Output the (x, y) coordinate of the center of the cell containing the given text.  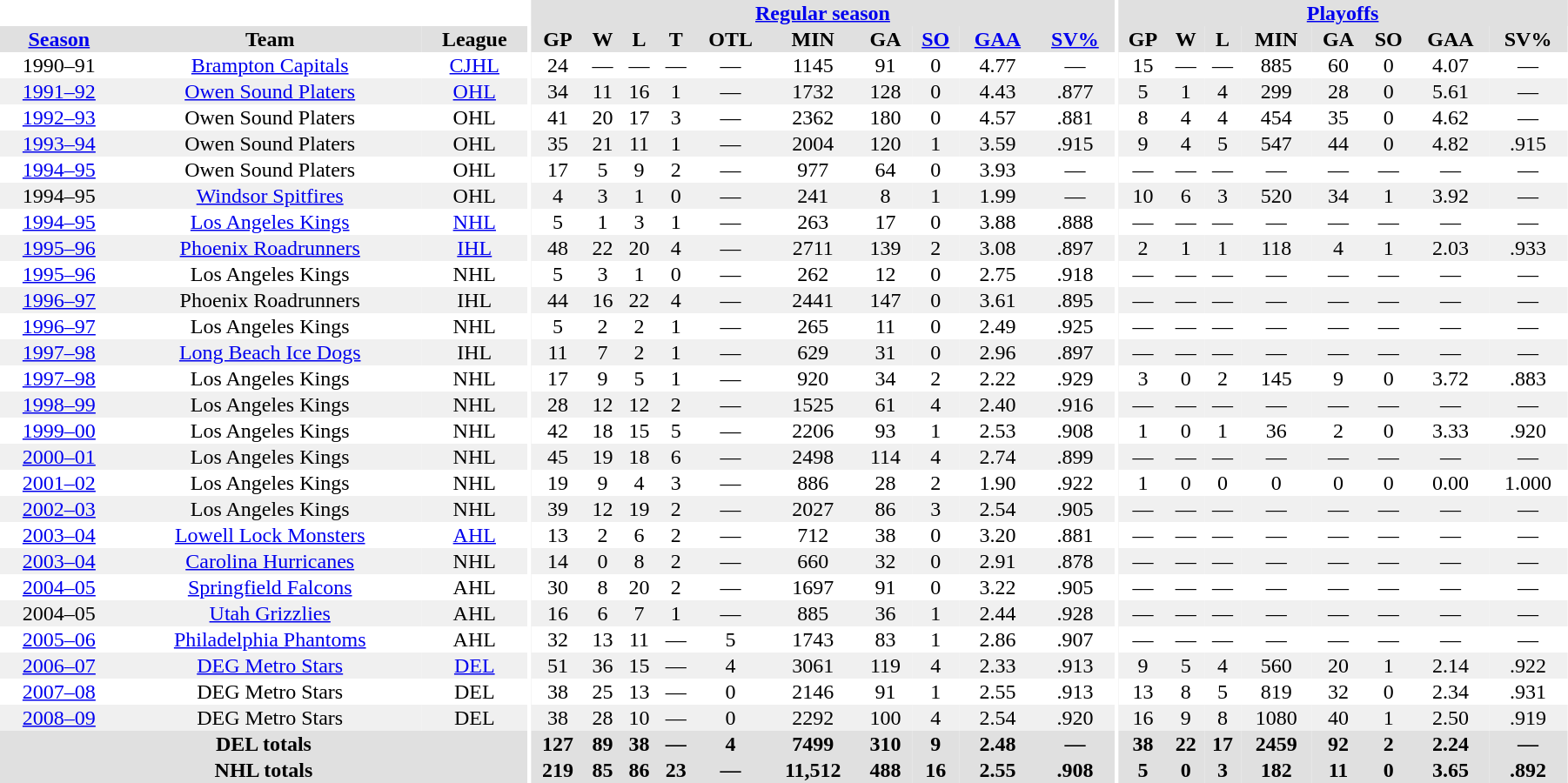
241 (813, 196)
4.57 (998, 117)
OTL (731, 39)
4.62 (1451, 117)
2.50 (1451, 718)
2.03 (1451, 248)
.892 (1528, 770)
310 (886, 744)
23 (676, 770)
Regular season (823, 13)
2.24 (1451, 744)
Windsor Spitfires (270, 196)
265 (813, 326)
1.000 (1528, 483)
2.49 (998, 326)
.918 (1075, 274)
83 (886, 639)
Team (270, 39)
Brampton Capitals (270, 65)
3.72 (1451, 378)
2292 (813, 718)
92 (1338, 744)
2498 (813, 457)
2441 (813, 300)
30 (559, 587)
.931 (1528, 692)
.933 (1528, 248)
2.33 (998, 666)
Carolina Hurricanes (270, 561)
64 (886, 170)
520 (1277, 196)
T (676, 39)
560 (1277, 666)
182 (1277, 770)
.916 (1075, 405)
5.61 (1451, 91)
93 (886, 431)
.925 (1075, 326)
11,512 (813, 770)
85 (602, 770)
180 (886, 117)
2459 (1277, 744)
.877 (1075, 91)
1998–99 (59, 405)
2.44 (998, 613)
262 (813, 274)
547 (1277, 144)
.907 (1075, 639)
24 (559, 65)
118 (1277, 248)
1732 (813, 91)
2.96 (998, 352)
488 (886, 770)
39 (559, 509)
147 (886, 300)
25 (602, 692)
263 (813, 222)
CJHL (475, 65)
Playoffs (1343, 13)
3.93 (998, 170)
89 (602, 744)
21 (602, 144)
4.82 (1451, 144)
31 (886, 352)
.888 (1075, 222)
2002–03 (59, 509)
2.53 (998, 431)
Season (59, 39)
3.20 (998, 535)
977 (813, 170)
40 (1338, 718)
119 (886, 666)
886 (813, 483)
.899 (1075, 457)
2.75 (998, 274)
3.88 (998, 222)
3.59 (998, 144)
NHL totals (264, 770)
1993–94 (59, 144)
.928 (1075, 613)
0.00 (1451, 483)
1999–00 (59, 431)
2005–06 (59, 639)
48 (559, 248)
2.14 (1451, 666)
7499 (813, 744)
2006–07 (59, 666)
.895 (1075, 300)
139 (886, 248)
4.07 (1451, 65)
4.77 (998, 65)
2.22 (998, 378)
629 (813, 352)
299 (1277, 91)
3.22 (998, 587)
4.43 (998, 91)
1990–91 (59, 65)
100 (886, 718)
Utah Grizzlies (270, 613)
3.08 (998, 248)
Philadelphia Phantoms (270, 639)
60 (1338, 65)
114 (886, 457)
1991–92 (59, 91)
.883 (1528, 378)
League (475, 39)
3.92 (1451, 196)
1.99 (998, 196)
1743 (813, 639)
2008–09 (59, 718)
45 (559, 457)
.878 (1075, 561)
2711 (813, 248)
3.65 (1451, 770)
819 (1277, 692)
.919 (1528, 718)
.929 (1075, 378)
2362 (813, 117)
712 (813, 535)
3.33 (1451, 431)
2.86 (998, 639)
41 (559, 117)
454 (1277, 117)
2146 (813, 692)
920 (813, 378)
2001–02 (59, 483)
1525 (813, 405)
2206 (813, 431)
1080 (1277, 718)
1992–93 (59, 117)
145 (1277, 378)
127 (559, 744)
Springfield Falcons (270, 587)
660 (813, 561)
14 (559, 561)
128 (886, 91)
Lowell Lock Monsters (270, 535)
3061 (813, 666)
2027 (813, 509)
DEL totals (264, 744)
2.40 (998, 405)
2.74 (998, 457)
2007–08 (59, 692)
2.91 (998, 561)
1697 (813, 587)
1145 (813, 65)
51 (559, 666)
219 (559, 770)
2004 (813, 144)
2.48 (998, 744)
2000–01 (59, 457)
2.34 (1451, 692)
1.90 (998, 483)
42 (559, 431)
3.61 (998, 300)
Long Beach Ice Dogs (270, 352)
61 (886, 405)
120 (886, 144)
